Identify which cell holds the provided text, then report its [X, Y] central coordinate. 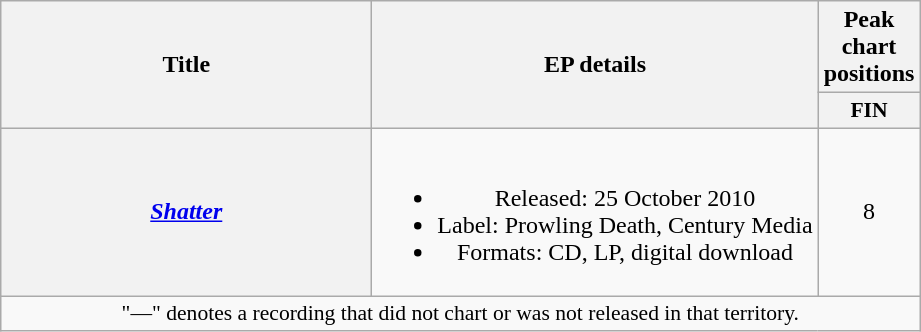
Peak chart positions [869, 47]
Title [186, 65]
Shatter [186, 212]
8 [869, 212]
EP details [595, 65]
"—" denotes a recording that did not chart or was not released in that territory. [460, 314]
FIN [869, 111]
Released: 25 October 2010Label: Prowling Death, Century MediaFormats: CD, LP, digital download [595, 212]
